Output the (X, Y) coordinate of the center of the cell containing the given text.  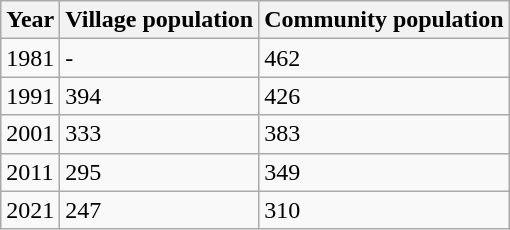
295 (160, 172)
383 (384, 134)
333 (160, 134)
2001 (30, 134)
247 (160, 210)
1981 (30, 58)
2021 (30, 210)
2011 (30, 172)
- (160, 58)
1991 (30, 96)
349 (384, 172)
394 (160, 96)
426 (384, 96)
Community population (384, 20)
462 (384, 58)
Year (30, 20)
Village population (160, 20)
310 (384, 210)
